Return [x, y] of the center of cell containing provided text 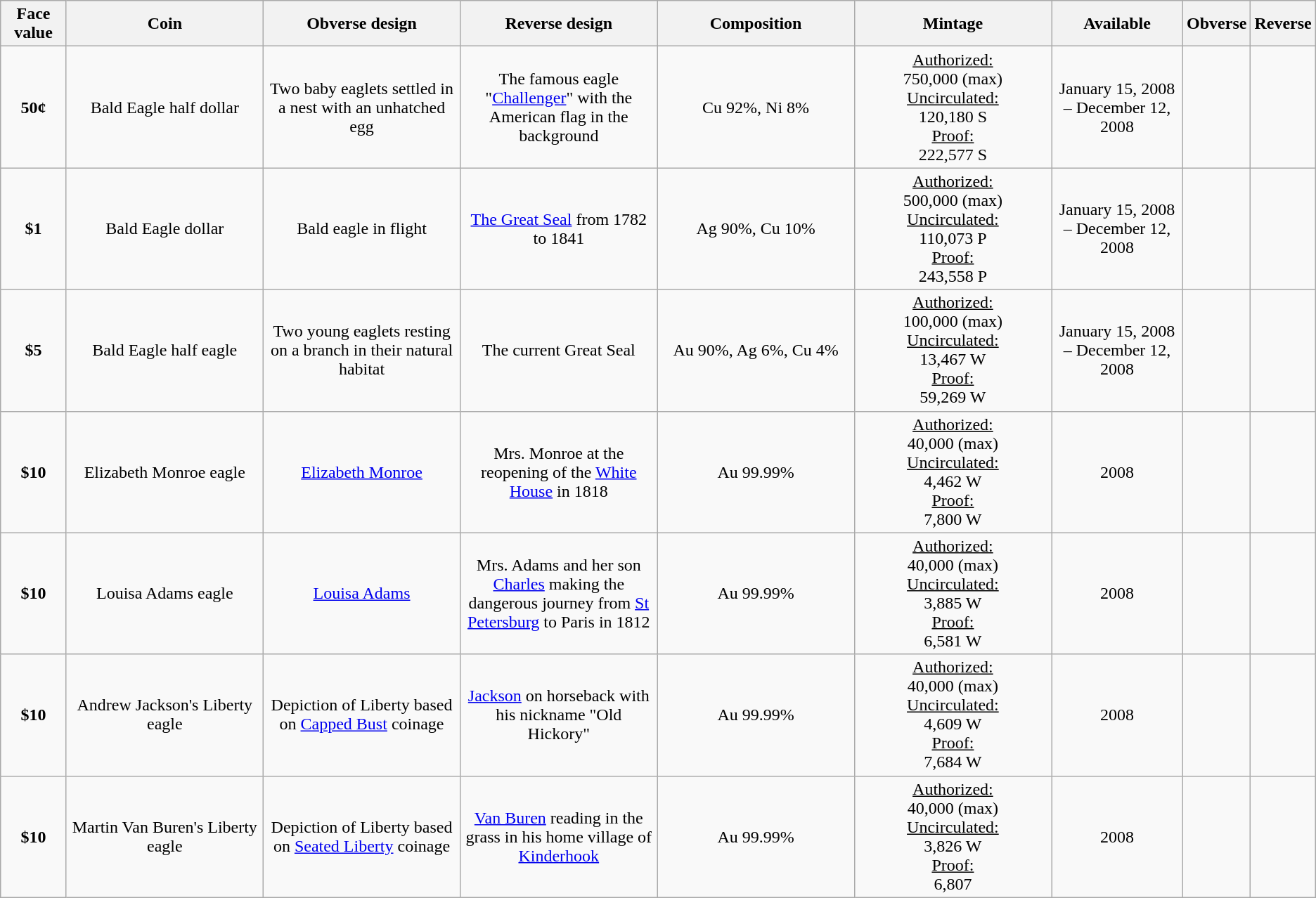
Two young eaglets resting on a branch in their natural habitat [361, 350]
50¢ [34, 107]
Reverse design [559, 24]
$5 [34, 350]
Cu 92%, Ni 8% [756, 107]
Authorized:750,000 (max)Uncirculated:120,180 SProof:222,577 S [953, 107]
Bald Eagle dollar [164, 229]
Authorized:40,000 (max)Uncirculated:3,885 WProof:6,581 W [953, 593]
Martin Van Buren's Liberty eagle [164, 836]
Jackson on horseback with his nickname "Old Hickory" [559, 715]
Elizabeth Monroe [361, 472]
Obverse design [361, 24]
The famous eagle "Challenger" with the American flag in the background [559, 107]
Louisa Adams [361, 593]
Ag 90%, Cu 10% [756, 229]
Andrew Jackson's Liberty eagle [164, 715]
Reverse [1283, 24]
Mintage [953, 24]
Authorized:40,000 (max)Uncirculated:4,462 WProof:7,800 W [953, 472]
Authorized:500,000 (max)Uncirculated:110,073 PProof:243,558 P [953, 229]
Bald Eagle half dollar [164, 107]
Available [1118, 24]
Au 90%, Ag 6%, Cu 4% [756, 350]
Bald Eagle half eagle [164, 350]
Composition [756, 24]
The current Great Seal [559, 350]
Face value [34, 24]
Authorized:40,000 (max)Uncirculated:4,609 WProof:7,684 W [953, 715]
Mrs. Monroe at the reopening of the White House in 1818 [559, 472]
Depiction of Liberty based on Seated Liberty coinage [361, 836]
Bald eagle in flight [361, 229]
Van Buren reading in the grass in his home village of Kinderhook [559, 836]
Mrs. Adams and her son Charles making the dangerous journey from St Petersburg to Paris in 1812 [559, 593]
Elizabeth Monroe eagle [164, 472]
Obverse [1217, 24]
The Great Seal from 1782 to 1841 [559, 229]
Depiction of Liberty based on Capped Bust coinage [361, 715]
Authorized:100,000 (max)Uncirculated:13,467 WProof:59,269 W [953, 350]
$1 [34, 229]
Coin [164, 24]
Louisa Adams eagle [164, 593]
Two baby eaglets settled in a nest with an unhatched egg [361, 107]
Authorized:40,000 (max)Uncirculated:3,826 WProof:6,807 [953, 836]
